Provide the (X, Y) coordinate of the cell's center where the given text is located.  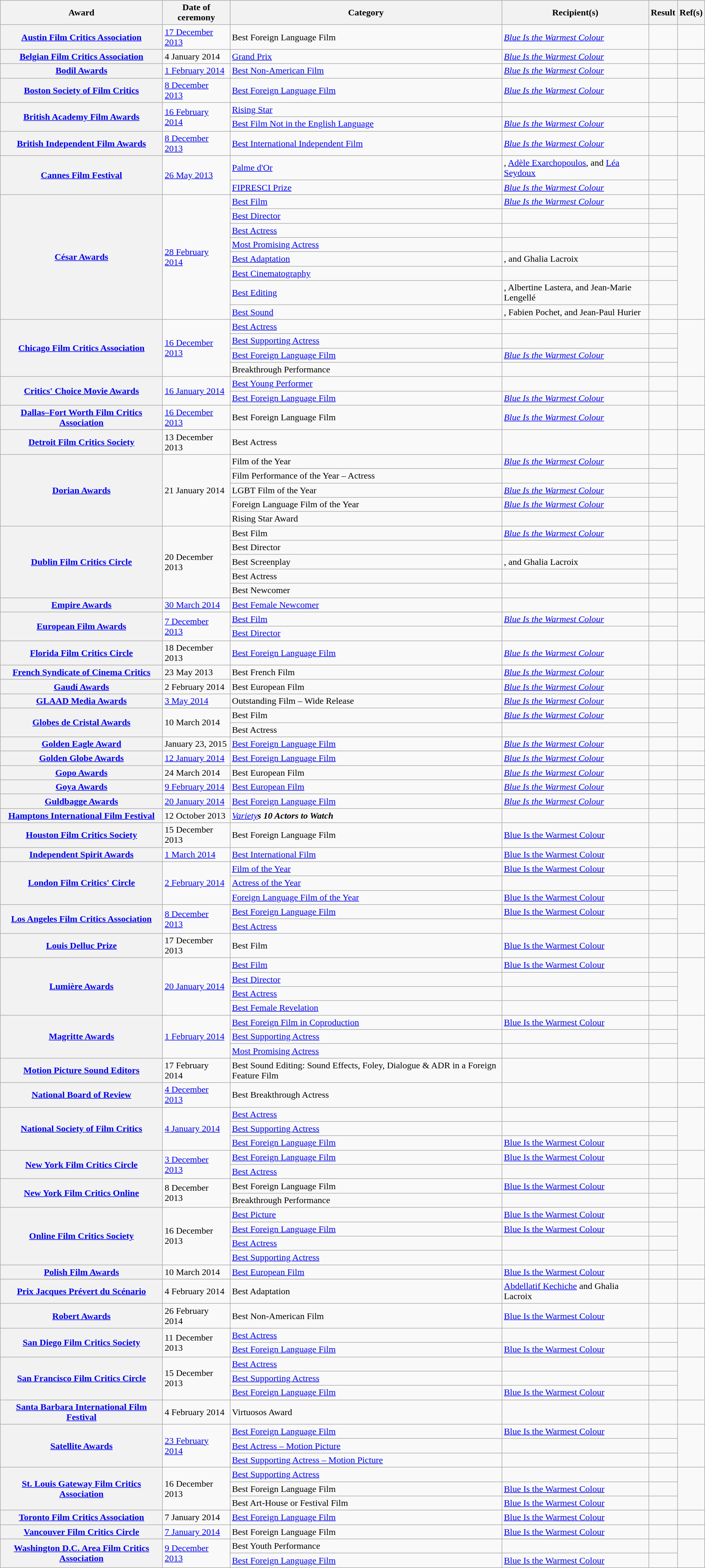
Film Performance of the Year – Actress (366, 476)
Polish Film Awards (81, 1272)
Award (81, 13)
Varietys 10 Actors to Watch (366, 816)
European Film Awards (81, 626)
January 23, 2015 (197, 744)
Best Actress – Motion Picture (366, 1446)
Best Youth Performance (366, 1546)
FIPRESCI Prize (366, 187)
Empire Awards (81, 605)
Online Film Critics Society (81, 1236)
Golden Eagle Award (81, 744)
Best Newcomer (366, 590)
Critics' Choice Movie Awards (81, 391)
7 December 2013 (197, 626)
National Society of Film Critics (81, 1129)
13 December 2013 (197, 442)
Best Screenplay (366, 562)
28 February 2014 (197, 257)
San Diego Film Critics Society (81, 1342)
20 December 2013 (197, 562)
3 December 2013 (197, 1164)
Toronto Film Critics Association (81, 1518)
Vancouver Film Critics Circle (81, 1532)
Houston Film Critics Society (81, 835)
Golden Globe Awards (81, 758)
Best Film Not in the English Language (366, 124)
Recipient(s) (575, 13)
Outstanding Film – Wide Release (366, 701)
Detroit Film Critics Society (81, 442)
Grand Prix (366, 56)
Florida Film Critics Circle (81, 653)
Gopo Awards (81, 773)
Satellite Awards (81, 1446)
1 March 2014 (197, 854)
, Fabien Pochet, and Jean-Paul Hurier (575, 312)
Rising Star Award (366, 519)
Magritte Awards (81, 1037)
Best Foreign Film in Coproduction (366, 1022)
César Awards (81, 257)
Best Editing (366, 293)
Ref(s) (691, 13)
Best Picture (366, 1214)
Goya Awards (81, 787)
Hamptons International Film Festival (81, 816)
Austin Film Critics Association (81, 37)
23 February 2014 (197, 1446)
Abdellatif Kechiche and Ghalia Lacroix (575, 1292)
Best Cinematography (366, 273)
Best International Film (366, 854)
Louis Delluc Prize (81, 945)
3 May 2014 (197, 701)
Best Art-House or Festival Film (366, 1503)
New York Film Critics Online (81, 1193)
Best International Independent Film (366, 143)
Lumière Awards (81, 986)
Result (663, 13)
Guldbagge Awards (81, 801)
Virtuosos Award (366, 1412)
Bodil Awards (81, 71)
St. Louis Gateway Film Critics Association (81, 1489)
Best Female Newcomer (366, 605)
Best Supporting Actress – Motion Picture (366, 1460)
Category (366, 13)
Rising Star (366, 110)
Washington D.C. Area Film Critics Association (81, 1553)
12 January 2014 (197, 758)
Independent Spirit Awards (81, 854)
Date of ceremony (197, 13)
Dublin Film Critics Circle (81, 562)
British Independent Film Awards (81, 143)
Best Breakthrough Actress (366, 1095)
Dallas–Fort Worth Film Critics Association (81, 417)
24 March 2014 (197, 773)
British Academy Film Awards (81, 117)
30 March 2014 (197, 605)
French Syndicate of Cinema Critics (81, 672)
Prix Jacques Prévert du Scénario (81, 1292)
Robert Awards (81, 1316)
Actress of the Year (366, 883)
New York Film Critics Circle (81, 1164)
Palme d'Or (366, 168)
17 February 2014 (197, 1070)
Gaudí Awards (81, 686)
, Albertine Lastera, and Jean-Marie Lengellé (575, 293)
GLAAD Media Awards (81, 701)
12 October 2013 (197, 816)
9 December 2013 (197, 1553)
Los Angeles Film Critics Association (81, 919)
Belgian Film Critics Association (81, 56)
Best French Film (366, 672)
Best Young Performer (366, 384)
London Film Critics' Circle (81, 883)
Chicago Film Critics Association (81, 348)
Best Female Revelation (366, 1008)
21 January 2014 (197, 490)
16 January 2014 (197, 391)
Boston Society of Film Critics (81, 90)
16 February 2014 (197, 117)
Motion Picture Sound Editors (81, 1070)
26 February 2014 (197, 1316)
Best Sound (366, 312)
, Adèle Exarchopoulos, and Léa Seydoux (575, 168)
9 February 2014 (197, 787)
18 December 2013 (197, 653)
4 December 2013 (197, 1095)
National Board of Review (81, 1095)
Best Sound Editing: Sound Effects, Foley, Dialogue & ADR in a Foreign Feature Film (366, 1070)
26 May 2013 (197, 175)
23 May 2013 (197, 672)
Globes de Cristal Awards (81, 722)
11 December 2013 (197, 1342)
Cannes Film Festival (81, 175)
Dorian Awards (81, 490)
San Francisco Film Critics Circle (81, 1378)
Santa Barbara International Film Festival (81, 1412)
LGBT Film of the Year (366, 490)
